Locate the cell with the specified text and output its (X, Y) center coordinate. 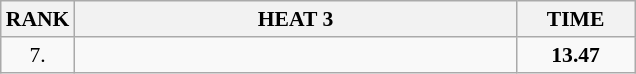
TIME (576, 19)
7. (38, 55)
HEAT 3 (295, 19)
RANK (38, 19)
13.47 (576, 55)
